Find where the given text appears and provide that cell's center as [x, y] coordinate. 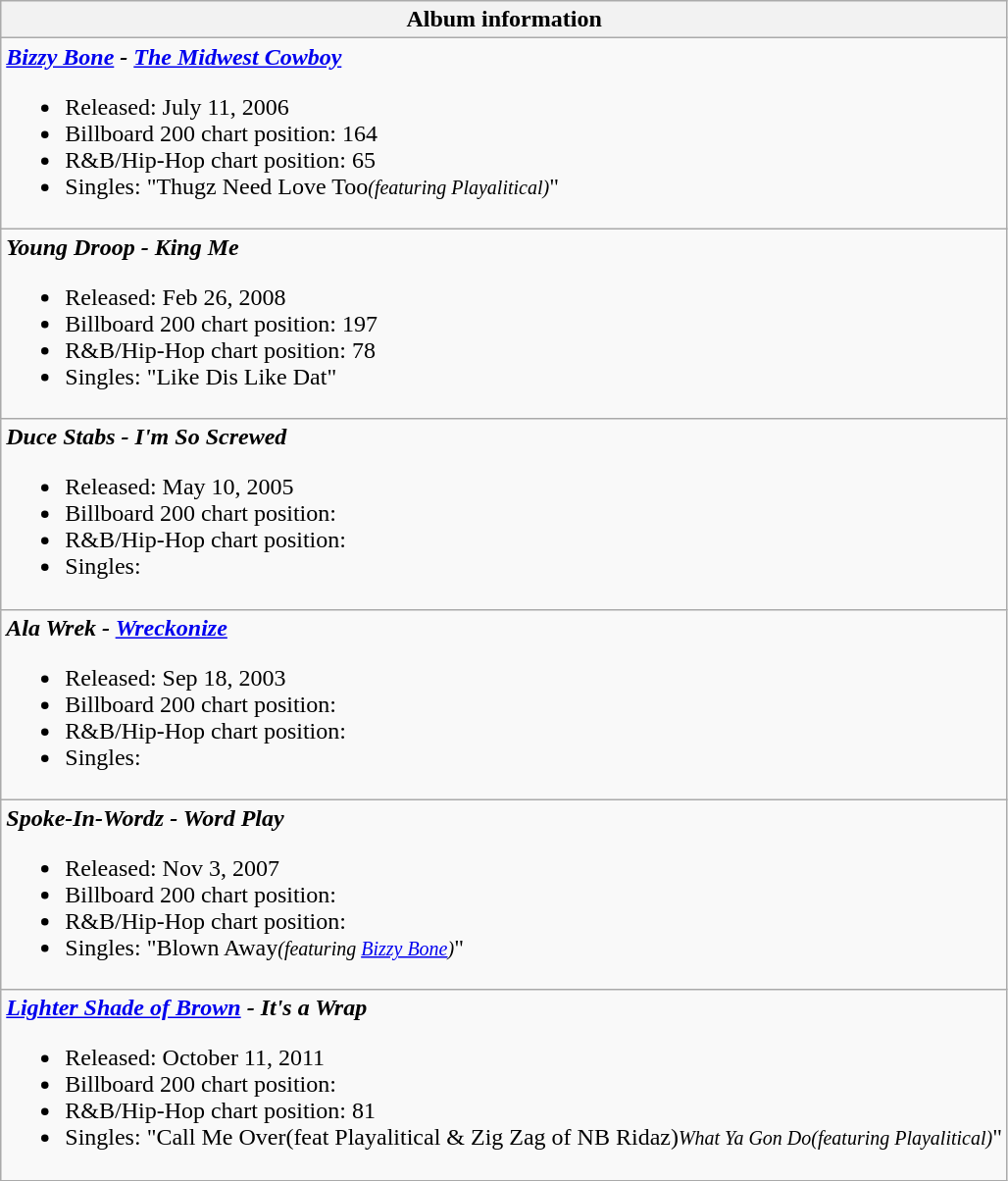
Album information [504, 20]
Young Droop - King MeReleased: Feb 26, 2008Billboard 200 chart position: 197R&B/Hip-Hop chart position: 78Singles: "Like Dis Like Dat" [504, 324]
Spoke-In-Wordz - Word PlayReleased: Nov 3, 2007Billboard 200 chart position:R&B/Hip-Hop chart position:Singles: "Blown Away(featuring Bizzy Bone)" [504, 895]
Duce Stabs - I'm So ScrewedReleased: May 10, 2005Billboard 200 chart position:R&B/Hip-Hop chart position:Singles: [504, 514]
Ala Wrek - WreckonizeReleased: Sep 18, 2003Billboard 200 chart position:R&B/Hip-Hop chart position:Singles: [504, 704]
